Detect which cell encompasses the target text, then output its (x, y) center coordinate. 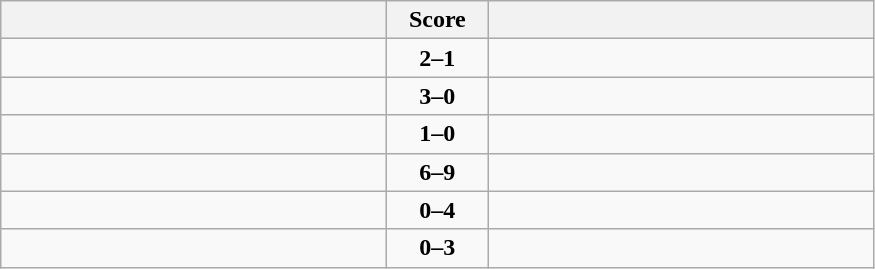
3–0 (438, 96)
0–4 (438, 210)
6–9 (438, 172)
1–0 (438, 134)
Score (438, 20)
0–3 (438, 248)
2–1 (438, 58)
